Return the (X, Y) coordinate for the center point of the cell that contains the specified text.  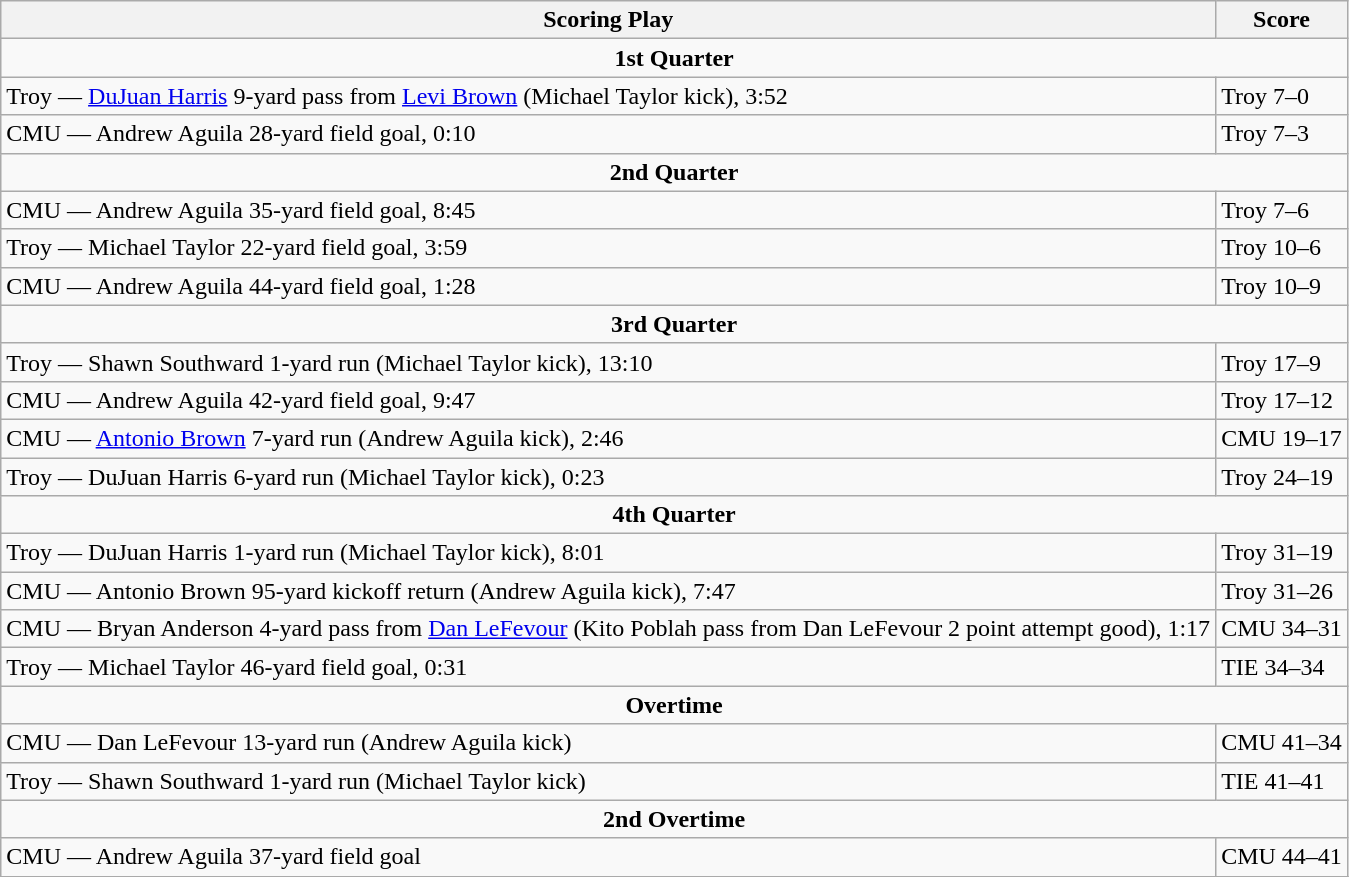
Scoring Play (608, 20)
Troy — Michael Taylor 46-yard field goal, 0:31 (608, 667)
Troy 17–12 (1282, 400)
Troy 17–9 (1282, 362)
CMU — Andrew Aguila 42-yard field goal, 9:47 (608, 400)
CMU — Antonio Brown 7-yard run (Andrew Aguila kick), 2:46 (608, 438)
Troy 31–26 (1282, 591)
Troy 24–19 (1282, 477)
CMU 19–17 (1282, 438)
CMU — Dan LeFevour 13-yard run (Andrew Aguila kick) (608, 743)
Troy 7–0 (1282, 96)
CMU 44–41 (1282, 857)
Troy — Shawn Southward 1-yard run (Michael Taylor kick) (608, 781)
Troy — DuJuan Harris 9-yard pass from Levi Brown (Michael Taylor kick), 3:52 (608, 96)
Troy — Shawn Southward 1-yard run (Michael Taylor kick), 13:10 (608, 362)
TIE 34–34 (1282, 667)
Troy 10–6 (1282, 248)
Troy — Michael Taylor 22-yard field goal, 3:59 (608, 248)
Troy — DuJuan Harris 6-yard run (Michael Taylor kick), 0:23 (608, 477)
CMU — Andrew Aguila 44-yard field goal, 1:28 (608, 286)
4th Quarter (674, 515)
3rd Quarter (674, 324)
CMU 34–31 (1282, 629)
Troy 7–3 (1282, 134)
CMU — Bryan Anderson 4-yard pass from Dan LeFevour (Kito Poblah pass from Dan LeFevour 2 point attempt good), 1:17 (608, 629)
CMU — Andrew Aguila 35-yard field goal, 8:45 (608, 210)
2nd Quarter (674, 172)
CMU — Andrew Aguila 28-yard field goal, 0:10 (608, 134)
CMU 41–34 (1282, 743)
Overtime (674, 705)
CMU — Antonio Brown 95-yard kickoff return (Andrew Aguila kick), 7:47 (608, 591)
1st Quarter (674, 58)
Troy — DuJuan Harris 1-yard run (Michael Taylor kick), 8:01 (608, 553)
Troy 7–6 (1282, 210)
Troy 10–9 (1282, 286)
Troy 31–19 (1282, 553)
CMU — Andrew Aguila 37-yard field goal (608, 857)
TIE 41–41 (1282, 781)
2nd Overtime (674, 819)
Score (1282, 20)
